Return the (x, y) coordinate for the center point of the cell that contains the specified text.  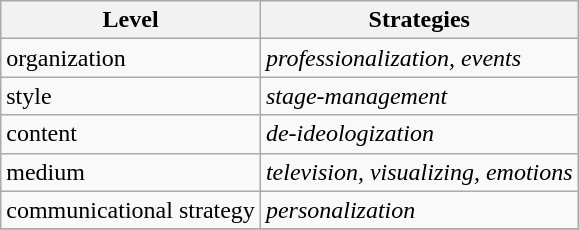
content (131, 134)
medium (131, 172)
Level (131, 20)
stage-management (419, 96)
organization (131, 58)
personalization (419, 210)
communicational strategy (131, 210)
de-ideologization (419, 134)
television, visualizing, emotions (419, 172)
style (131, 96)
professionalization, events (419, 58)
Strategies (419, 20)
